Locate the cell with the specified text and output its (x, y) center coordinate. 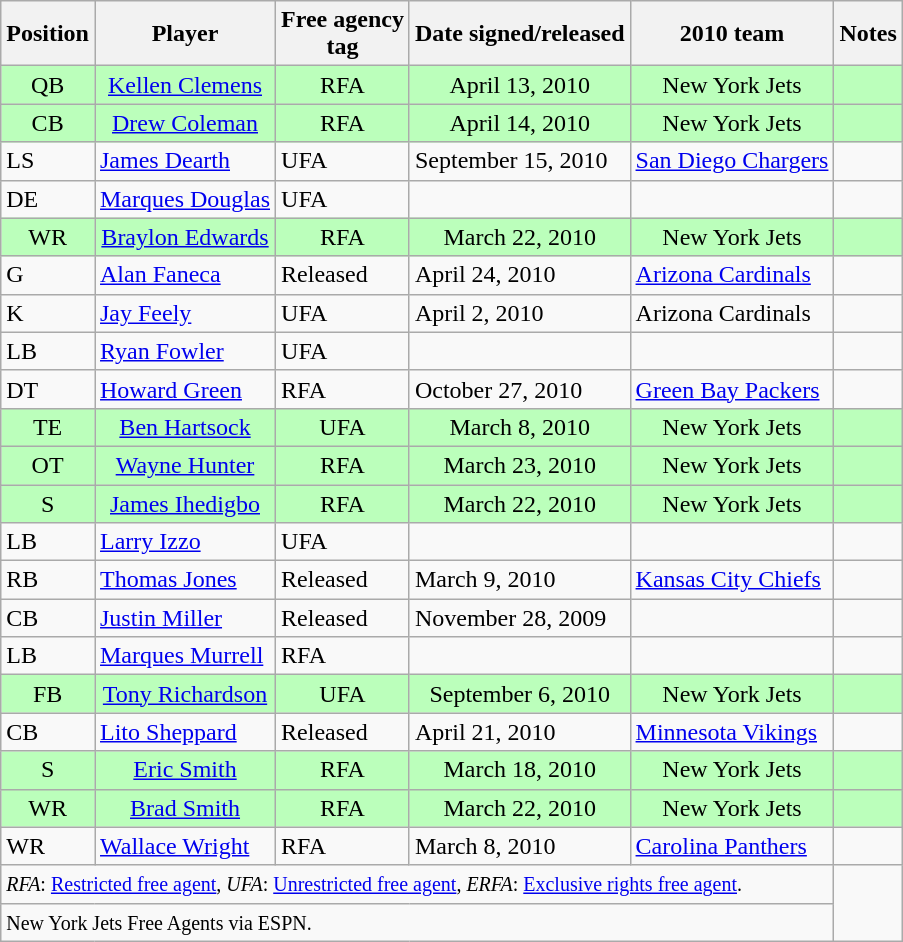
Wayne Hunter (184, 465)
Thomas Jones (184, 580)
Lito Sheppard (184, 732)
Minnesota Vikings (732, 732)
March 9, 2010 (520, 580)
March 18, 2010 (520, 770)
OT (48, 465)
Howard Green (184, 389)
Tony Richardson (184, 694)
RB (48, 580)
Carolina Panthers (732, 846)
September 15, 2010 (520, 161)
Kansas City Chiefs (732, 580)
New York Jets Free Agents via ESPN. (418, 922)
April 2, 2010 (520, 313)
April 24, 2010 (520, 275)
2010 team (732, 34)
April 14, 2010 (520, 123)
Free agencytag (343, 34)
RFA: Restricted free agent, UFA: Unrestricted free agent, ERFA: Exclusive rights free agent. (418, 884)
Braylon Edwards (184, 237)
September 6, 2010 (520, 694)
Larry Izzo (184, 542)
James Ihedigbo (184, 503)
Brad Smith (184, 808)
November 28, 2009 (520, 618)
Green Bay Packers (732, 389)
Drew Coleman (184, 123)
Marques Douglas (184, 199)
Justin Miller (184, 618)
April 13, 2010 (520, 85)
Kellen Clemens (184, 85)
G (48, 275)
October 27, 2010 (520, 389)
James Dearth (184, 161)
April 21, 2010 (520, 732)
Notes (868, 34)
DE (48, 199)
Player (184, 34)
Alan Faneca (184, 275)
Wallace Wright (184, 846)
QB (48, 85)
TE (48, 427)
Jay Feely (184, 313)
FB (48, 694)
K (48, 313)
San Diego Chargers (732, 161)
Position (48, 34)
Ryan Fowler (184, 351)
LS (48, 161)
Marques Murrell (184, 656)
Date signed/released (520, 34)
Ben Hartsock (184, 427)
Eric Smith (184, 770)
March 23, 2010 (520, 465)
DT (48, 389)
